Identify which cell holds the provided text, then report its [x, y] central coordinate. 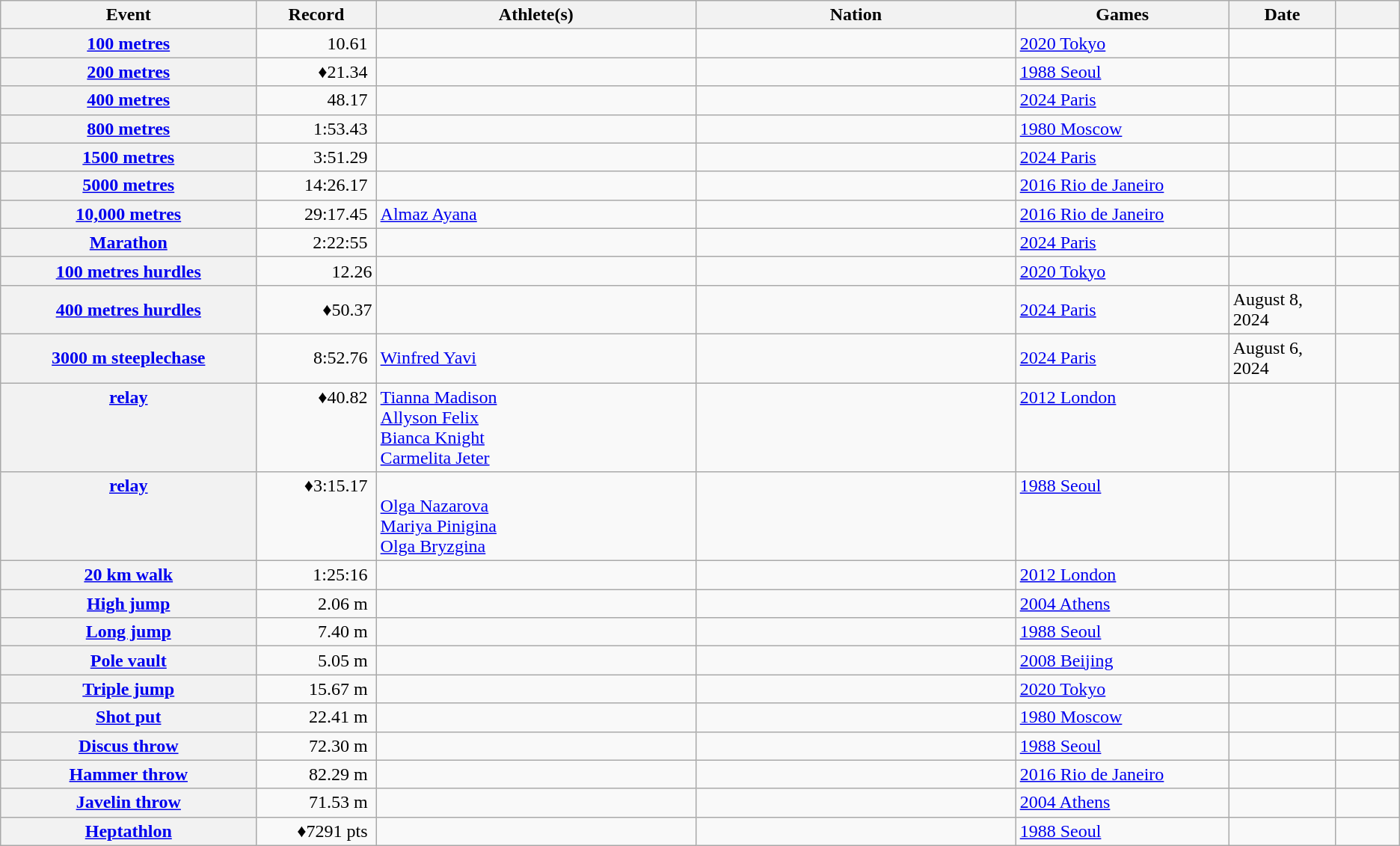
Almaz Ayana [536, 214]
Long jump [129, 632]
Athlete(s) [536, 15]
72.30 m [316, 746]
Nation [856, 15]
14:26.17 [316, 186]
20 km walk [129, 575]
Event [129, 15]
Tianna MadisonAllyson FelixBianca KnightCarmelita Jeter [536, 428]
8:52.76 [316, 358]
2.06 m [316, 604]
1500 metres [129, 157]
12.26 [316, 271]
Shot put [129, 717]
Javelin throw [129, 803]
♦3:15.17 [316, 516]
1:25:16 [316, 575]
Olga NazarovaMariya PiniginaOlga Bryzgina [536, 516]
15.67 m [316, 689]
400 metres hurdles [129, 310]
29:17.45 [316, 214]
♦21.34 [316, 72]
Marathon [129, 242]
10,000 metres [129, 214]
3:51.29 [316, 157]
Date [1282, 15]
71.53 m [316, 803]
5.05 m [316, 660]
High jump [129, 604]
Discus throw [129, 746]
♦7291 pts [316, 831]
August 8, 2024 [1282, 310]
200 metres [129, 72]
1:53.43 [316, 129]
♦50.37 [316, 310]
82.29 m [316, 774]
August 6, 2024 [1282, 358]
Hammer throw [129, 774]
5000 metres [129, 186]
100 metres hurdles [129, 271]
48.17 [316, 100]
Triple jump [129, 689]
3000 m steeplechase [129, 358]
Games [1122, 15]
♦40.82 [316, 428]
Winfred Yavi [536, 358]
22.41 m [316, 717]
2:22:55 [316, 242]
Record [316, 15]
Pole vault [129, 660]
Heptathlon [129, 831]
400 metres [129, 100]
10.61 [316, 43]
800 metres [129, 129]
2008 Beijing [1122, 660]
7.40 m [316, 632]
100 metres [129, 43]
